Determine the (x, y) coordinate at the center of the cell enclosing the given text.  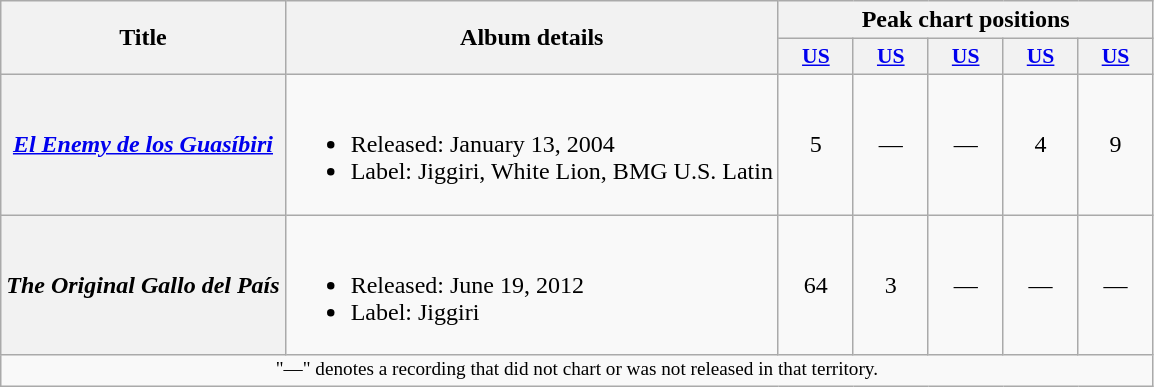
5 (816, 144)
4 (1040, 144)
El Enemy de los Guasíbiri (143, 144)
Title (143, 38)
3 (890, 284)
Album details (532, 38)
Peak chart positions (966, 20)
Released: January 13, 2004Label: Jiggiri, White Lion, BMG U.S. Latin (532, 144)
64 (816, 284)
The Original Gallo del País (143, 284)
Released: June 19, 2012Label: Jiggiri (532, 284)
"—" denotes a recording that did not chart or was not released in that territory. (577, 371)
9 (1116, 144)
